Determine the [X, Y] coordinate at the center of the cell enclosing the given text.  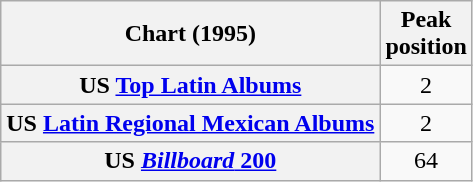
64 [426, 161]
Chart (1995) [190, 34]
US Latin Regional Mexican Albums [190, 123]
Peakposition [426, 34]
US Billboard 200 [190, 161]
US Top Latin Albums [190, 85]
